Provide the (X, Y) coordinate of the cell's center where the given text is located.  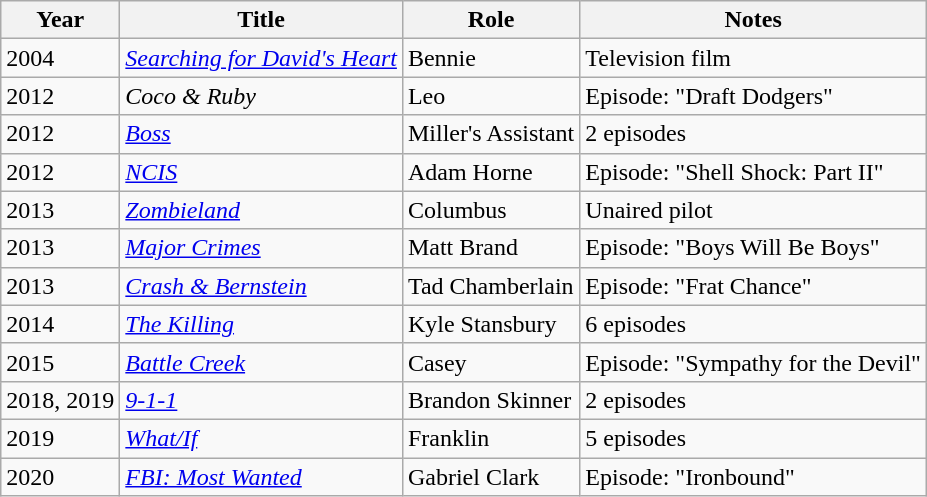
Episode: "Frat Chance" (754, 286)
2004 (60, 58)
Zombieland (262, 210)
Episode: "Ironbound" (754, 477)
Adam Horne (490, 172)
NCIS (262, 172)
2019 (60, 438)
The Killing (262, 324)
2018, 2019 (60, 400)
Kyle Stansbury (490, 324)
Episode: "Sympathy for the Devil" (754, 362)
Unaired pilot (754, 210)
Title (262, 20)
Crash & Bernstein (262, 286)
Bennie (490, 58)
What/If (262, 438)
Tad Chamberlain (490, 286)
Brandon Skinner (490, 400)
Boss (262, 134)
Television film (754, 58)
Miller's Assistant (490, 134)
Major Crimes (262, 248)
2014 (60, 324)
Columbus (490, 210)
5 episodes (754, 438)
Coco & Ruby (262, 96)
Franklin (490, 438)
6 episodes (754, 324)
Battle Creek (262, 362)
Notes (754, 20)
Matt Brand (490, 248)
Episode: "Draft Dodgers" (754, 96)
2015 (60, 362)
9-1-1 (262, 400)
Episode: "Shell Shock: Part II" (754, 172)
Year (60, 20)
Searching for David's Heart (262, 58)
Leo (490, 96)
Episode: "Boys Will Be Boys" (754, 248)
Role (490, 20)
2020 (60, 477)
Casey (490, 362)
FBI: Most Wanted (262, 477)
Gabriel Clark (490, 477)
